Detect which cell encompasses the target text, then output its (x, y) center coordinate. 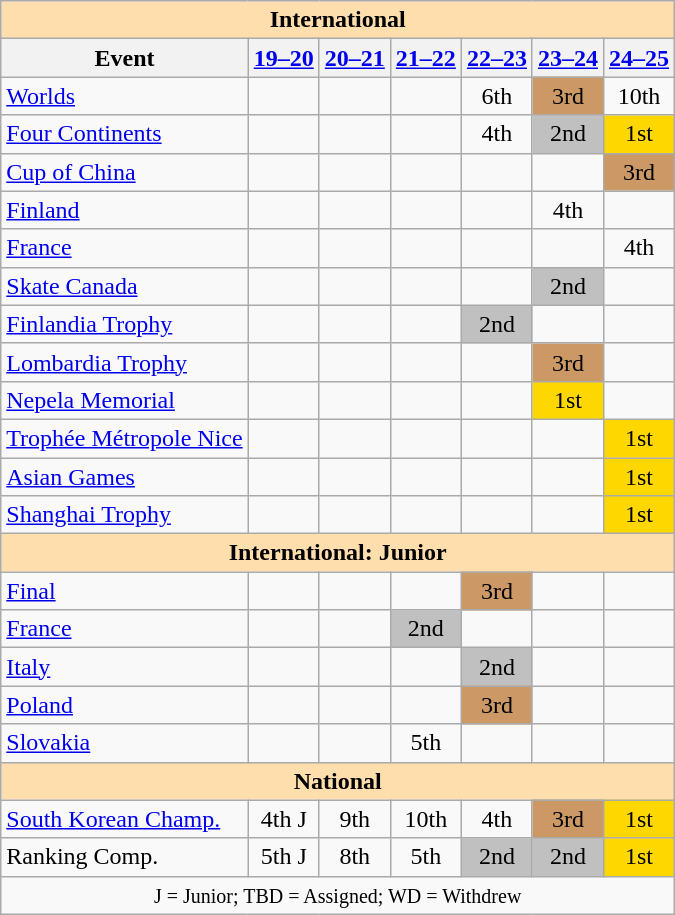
23–24 (568, 58)
Cup of China (124, 172)
20–21 (354, 58)
International: Junior (338, 553)
Four Continents (124, 134)
21–22 (426, 58)
Event (124, 58)
Lombardia Trophy (124, 362)
4th J (284, 819)
J = Junior; TBD = Assigned; WD = Withdrew (338, 895)
Finland (124, 210)
Finlandia Trophy (124, 324)
South Korean Champ. (124, 819)
Italy (124, 667)
Trophée Métropole Nice (124, 438)
8th (354, 857)
6th (496, 96)
Shanghai Trophy (124, 515)
9th (354, 819)
Slovakia (124, 743)
Ranking Comp. (124, 857)
Nepela Memorial (124, 400)
5th J (284, 857)
22–23 (496, 58)
Poland (124, 705)
Final (124, 591)
19–20 (284, 58)
International (338, 20)
National (338, 781)
24–25 (640, 58)
Skate Canada (124, 286)
Worlds (124, 96)
Asian Games (124, 477)
